Detect which cell encompasses the target text, then output its [x, y] center coordinate. 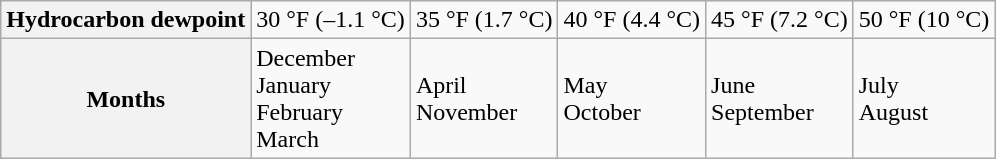
50 °F (10 °C) [924, 20]
JulyAugust [924, 98]
JuneSeptember [780, 98]
45 °F (7.2 °C) [780, 20]
40 °F (4.4 °C) [632, 20]
AprilNovember [484, 98]
MayOctober [632, 98]
Hydrocarbon dewpoint [126, 20]
30 °F (–1.1 °C) [331, 20]
35 °F (1.7 °C) [484, 20]
DecemberJanuaryFebruaryMarch [331, 98]
Months [126, 98]
